Extract the (X, Y) coordinate from the center of the cell holding the provided text.  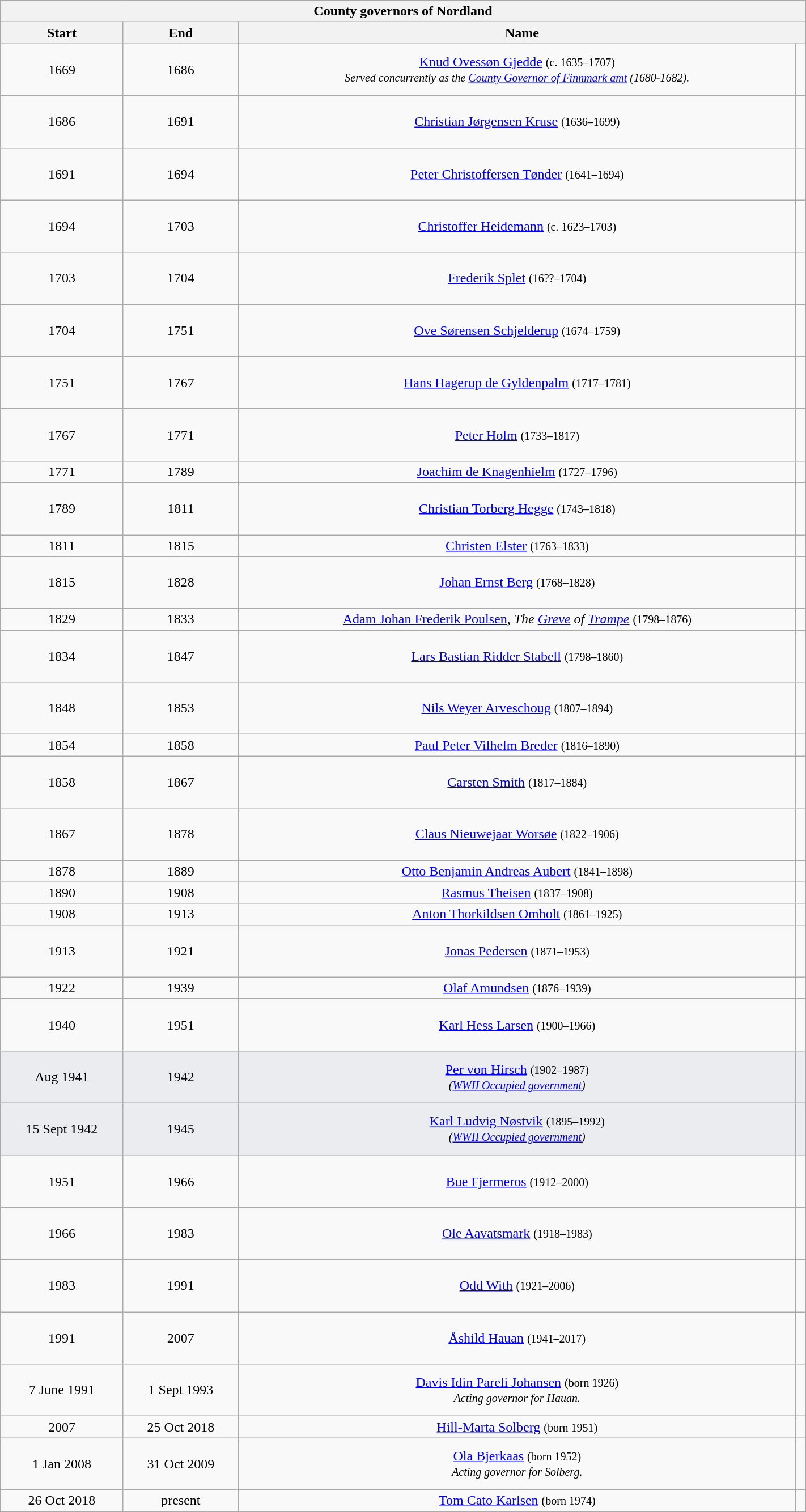
Carsten Smith (1817–1884) (517, 782)
Olaf Amundsen (1876–1939) (517, 988)
1940 (62, 1025)
Knud Ovessøn Gjedde (c. 1635–1707)Served concurrently as the County Governor of Finnmark amt (1680-1682). (517, 70)
25 Oct 2018 (181, 1427)
Jonas Pedersen (1871–1953) (517, 951)
1669 (62, 70)
1942 (181, 1077)
Paul Peter Vilhelm Breder (1816–1890) (517, 745)
present (181, 1501)
1853 (181, 708)
County governors of Nordland (403, 11)
1945 (181, 1129)
Name (523, 33)
1854 (62, 745)
Anton Thorkildsen Omholt (1861–1925) (517, 914)
Karl Hess Larsen (1900–1966) (517, 1025)
Rasmus Theisen (1837–1908) (517, 893)
Start (62, 33)
Frederik Splet (16??–1704) (517, 278)
Karl Ludvig Nøstvik (1895–1992)(WWII Occupied government) (517, 1129)
Ove Sørensen Schjelderup (1674–1759) (517, 330)
1834 (62, 656)
1890 (62, 893)
Johan Ernst Berg (1768–1828) (517, 583)
Åshild Hauan (1941–2017) (517, 1338)
Joachim de Knagenhielm (1727–1796) (517, 472)
Bue Fjermeros (1912–2000) (517, 1181)
1828 (181, 583)
1 Jan 2008 (62, 1464)
Peter Holm (1733–1817) (517, 435)
Odd With (1921–2006) (517, 1286)
7 June 1991 (62, 1390)
Peter Christoffersen Tønder (1641–1694) (517, 174)
Christen Elster (1763–1833) (517, 546)
1 Sept 1993 (181, 1390)
1889 (181, 871)
1847 (181, 656)
Davis Idin Pareli Johansen (born 1926)Acting governor for Hauan. (517, 1390)
Aug 1941 (62, 1077)
Ole Aavatsmark (1918–1983) (517, 1234)
15 Sept 1942 (62, 1129)
Christoffer Heidemann (c. 1623–1703) (517, 226)
31 Oct 2009 (181, 1464)
Hans Hagerup de Gyldenpalm (1717–1781) (517, 383)
Ola Bjerkaas (born 1952)Acting governor for Solberg. (517, 1464)
Adam Johan Frederik Poulsen, The Greve of Trampe (1798–1876) (517, 619)
1829 (62, 619)
Claus Nieuwejaar Worsøe (1822–1906) (517, 834)
Lars Bastian Ridder Stabell (1798–1860) (517, 656)
End (181, 33)
1848 (62, 708)
Otto Benjamin Andreas Aubert (1841–1898) (517, 871)
1939 (181, 988)
1921 (181, 951)
Christian Torberg Hegge (1743–1818) (517, 508)
26 Oct 2018 (62, 1501)
1922 (62, 988)
Hill-Marta Solberg (born 1951) (517, 1427)
1833 (181, 619)
Nils Weyer Arveschoug (1807–1894) (517, 708)
Christian Jørgensen Kruse (1636–1699) (517, 122)
Per von Hirsch (1902–1987)(WWII Occupied government) (517, 1077)
Tom Cato Karlsen (born 1974) (517, 1501)
